Identify which cell holds the provided text, then report its [x, y] central coordinate. 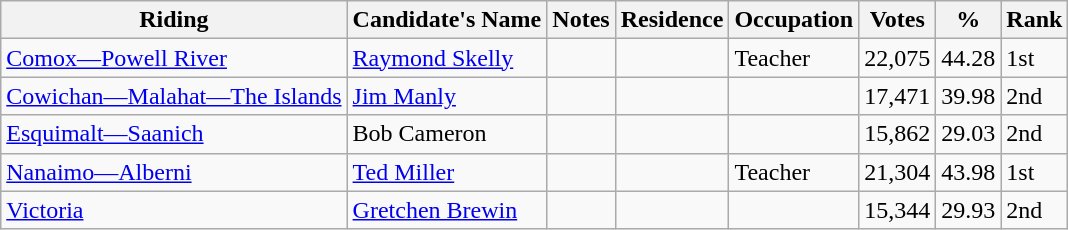
Notes [581, 20]
Jim Manly [447, 96]
Candidate's Name [447, 20]
39.98 [968, 96]
Gretchen Brewin [447, 210]
Esquimalt—Saanich [174, 134]
44.28 [968, 58]
21,304 [898, 172]
17,471 [898, 96]
Cowichan—Malahat—The Islands [174, 96]
Victoria [174, 210]
Occupation [794, 20]
Votes [898, 20]
Bob Cameron [447, 134]
Rank [1034, 20]
29.03 [968, 134]
15,344 [898, 210]
Nanaimo—Alberni [174, 172]
Riding [174, 20]
Ted Miller [447, 172]
29.93 [968, 210]
Residence [672, 20]
Raymond Skelly [447, 58]
15,862 [898, 134]
22,075 [898, 58]
Comox—Powell River [174, 58]
43.98 [968, 172]
% [968, 20]
